Provide the [x, y] coordinate of the cell's center where the given text is located.  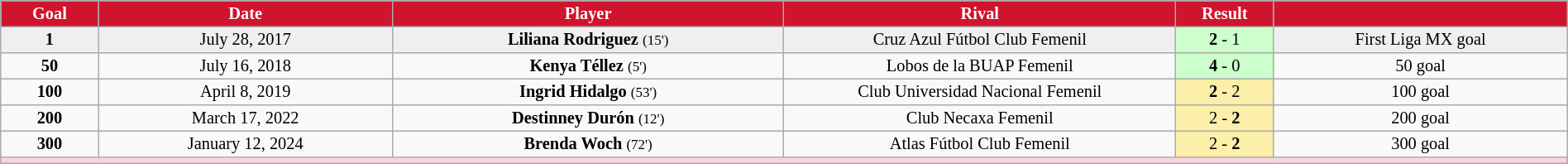
July 16, 2018 [245, 66]
Player [588, 14]
Goal [50, 14]
Club Necaxa Femenil [980, 118]
Ingrid Hidalgo (53') [588, 92]
200 [50, 118]
Date [245, 14]
100 goal [1421, 92]
300 [50, 144]
Atlas Fútbol Club Femenil [980, 144]
300 goal [1421, 144]
4 - 0 [1225, 66]
Rival [980, 14]
Brenda Woch (72') [588, 144]
Lobos de la BUAP Femenil [980, 66]
Kenya Téllez (5') [588, 66]
April 8, 2019 [245, 92]
January 12, 2024 [245, 144]
Liliana Rodriguez (15') [588, 40]
Club Universidad Nacional Femenil [980, 92]
March 17, 2022 [245, 118]
100 [50, 92]
200 goal [1421, 118]
First Liga MX goal [1421, 40]
50 [50, 66]
1 [50, 40]
50 goal [1421, 66]
Destinney Durón (12') [588, 118]
Cruz Azul Fútbol Club Femenil [980, 40]
July 28, 2017 [245, 40]
Result [1225, 14]
2 - 1 [1225, 40]
